Provide the [X, Y] coordinate of the cell's center where the given text is located.  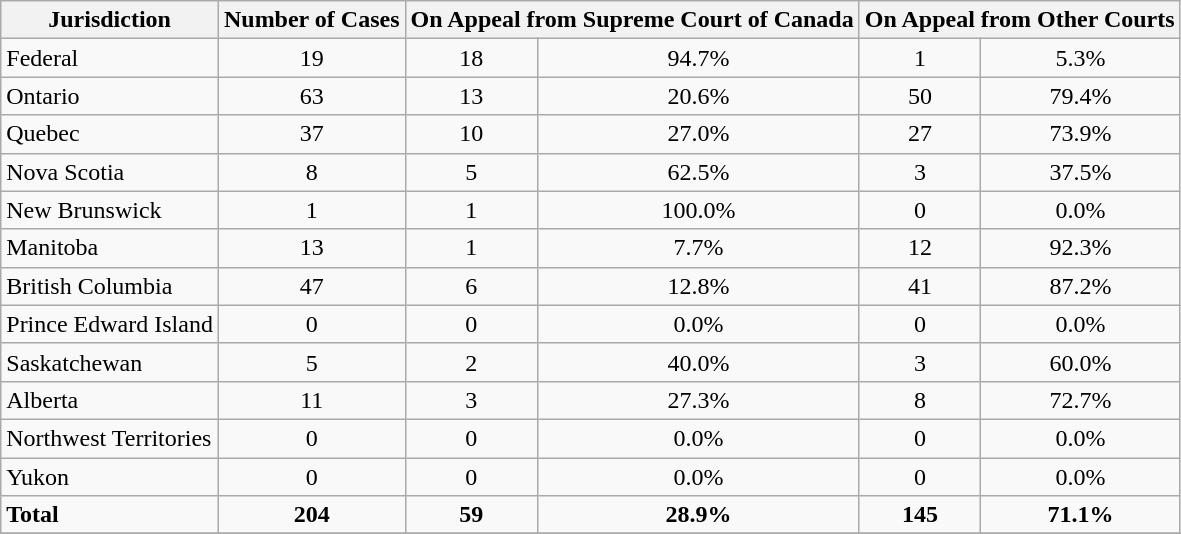
On Appeal from Other Courts [1020, 20]
27.0% [699, 134]
Nova Scotia [110, 172]
5.3% [1080, 58]
50 [920, 96]
60.0% [1080, 362]
11 [312, 400]
British Columbia [110, 286]
18 [472, 58]
87.2% [1080, 286]
Number of Cases [312, 20]
10 [472, 134]
Ontario [110, 96]
Total [110, 515]
92.3% [1080, 248]
Jurisdiction [110, 20]
41 [920, 286]
7.7% [699, 248]
204 [312, 515]
20.6% [699, 96]
Prince Edward Island [110, 324]
Manitoba [110, 248]
Quebec [110, 134]
59 [472, 515]
47 [312, 286]
27.3% [699, 400]
62.5% [699, 172]
19 [312, 58]
12.8% [699, 286]
On Appeal from Supreme Court of Canada [632, 20]
71.1% [1080, 515]
100.0% [699, 210]
63 [312, 96]
Alberta [110, 400]
27 [920, 134]
145 [920, 515]
Northwest Territories [110, 438]
Saskatchewan [110, 362]
73.9% [1080, 134]
94.7% [699, 58]
79.4% [1080, 96]
28.9% [699, 515]
Federal [110, 58]
Yukon [110, 477]
12 [920, 248]
37.5% [1080, 172]
6 [472, 286]
72.7% [1080, 400]
New Brunswick [110, 210]
37 [312, 134]
40.0% [699, 362]
2 [472, 362]
